From the cell containing the given text, extract its center point as [x, y] coordinate. 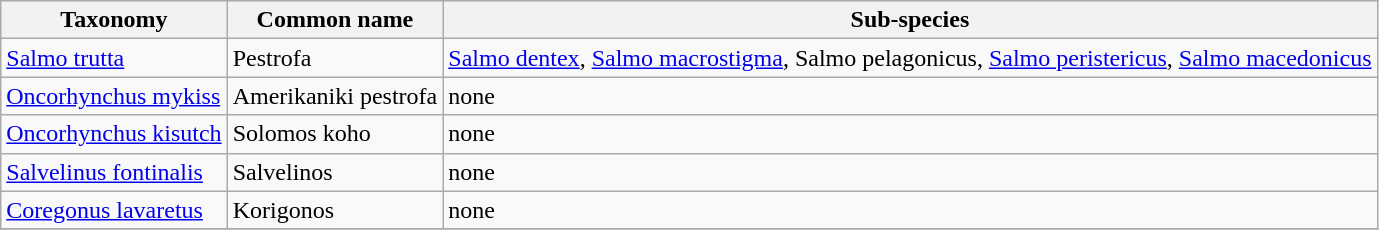
Sub-species [910, 20]
Taxonomy [114, 20]
Salmo dentex, Salmo macrostigma, Salmo pelagonicus, Salmo peristericus, Salmo macedonicus [910, 58]
Salmo trutta [114, 58]
Korigonos [335, 210]
Solomos koho [335, 134]
Oncorhynchus mykiss [114, 96]
Amerikaniki pestrofa [335, 96]
Common name [335, 20]
Salvelinus fontinalis [114, 172]
Pestrofa [335, 58]
Salvelinos [335, 172]
Coregonus lavaretus [114, 210]
Oncorhynchus kisutch [114, 134]
